From the cell containing the given text, extract its center point as (X, Y) coordinate. 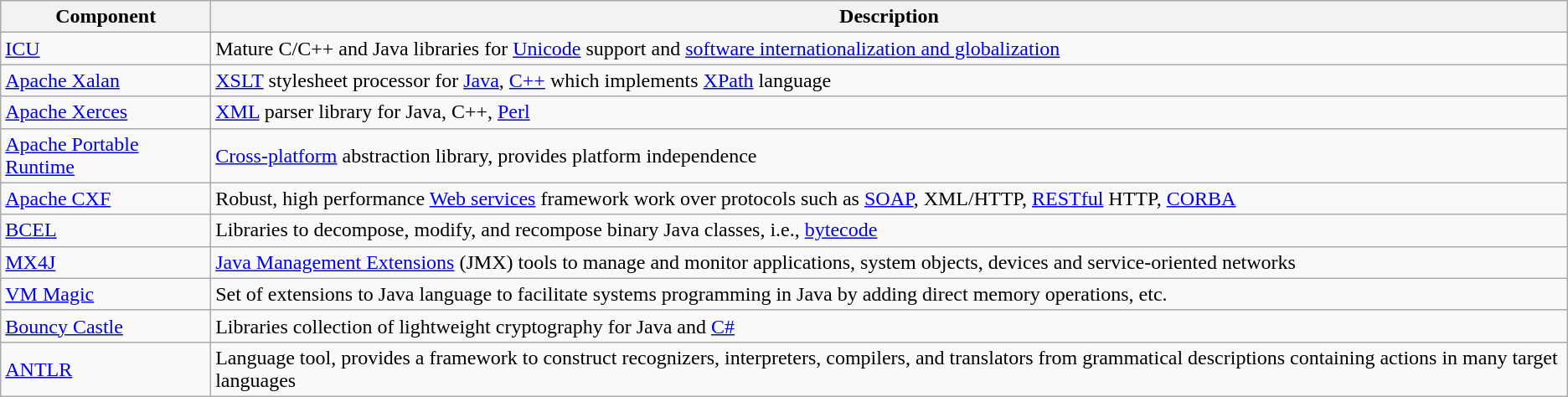
Mature C/C++ and Java libraries for Unicode support and software internationalization and globalization (890, 49)
BCEL (106, 230)
VM Magic (106, 294)
Bouncy Castle (106, 326)
Apache Xalan (106, 80)
MX4J (106, 262)
Libraries to decompose, modify, and recompose binary Java classes, i.e., bytecode (890, 230)
ANTLR (106, 369)
Set of extensions to Java language to facilitate systems programming in Java by adding direct memory operations, etc. (890, 294)
Robust, high performance Web services framework work over protocols such as SOAP, XML/HTTP, RESTful HTTP, CORBA (890, 198)
Component (106, 17)
Apache CXF (106, 198)
Cross-platform abstraction library, provides platform independence (890, 156)
Libraries collection of lightweight cryptography for Java and C# (890, 326)
XSLT stylesheet processor for Java, C++ which implements XPath language (890, 80)
Java Management Extensions (JMX) tools to manage and monitor applications, system objects, devices and service-oriented networks (890, 262)
Description (890, 17)
Apache Xerces (106, 112)
Apache Portable Runtime (106, 156)
ICU (106, 49)
XML parser library for Java, C++, Perl (890, 112)
